Capture the cell that displays the provided text and extract its [x, y] central coordinate. 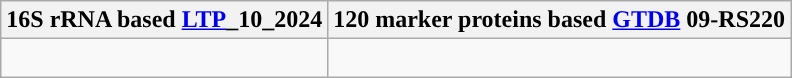
120 marker proteins based GTDB 09-RS220 [560, 20]
16S rRNA based LTP_10_2024 [164, 20]
